Locate the cell with the specified text and output its (x, y) center coordinate. 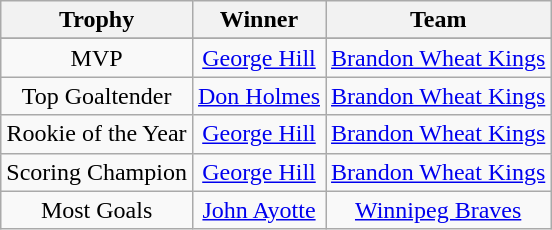
Top Goaltender (97, 96)
Winner (258, 20)
Trophy (97, 20)
MVP (97, 58)
Rookie of the Year (97, 134)
Don Holmes (258, 96)
Winnipeg Braves (438, 210)
Team (438, 20)
Scoring Champion (97, 172)
John Ayotte (258, 210)
Most Goals (97, 210)
